Extract the (x, y) coordinate from the center of the cell holding the provided text.  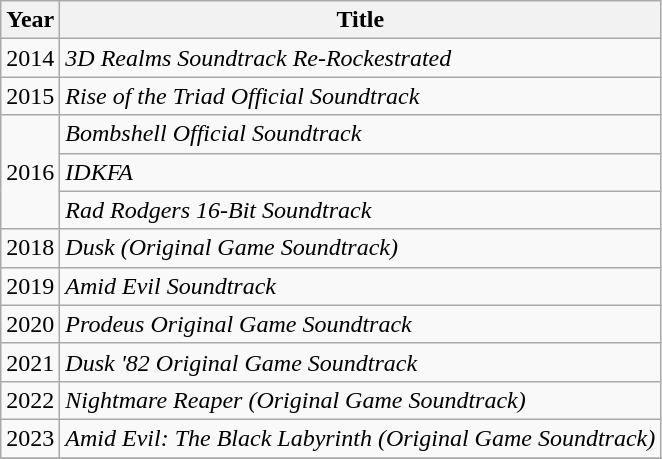
Nightmare Reaper (Original Game Soundtrack) (360, 400)
2020 (30, 324)
Dusk '82 Original Game Soundtrack (360, 362)
Year (30, 20)
2023 (30, 438)
2015 (30, 96)
2019 (30, 286)
Prodeus Original Game Soundtrack (360, 324)
3D Realms Soundtrack Re-Rockestrated (360, 58)
2016 (30, 172)
Title (360, 20)
Amid Evil Soundtrack (360, 286)
2021 (30, 362)
Rise of the Triad Official Soundtrack (360, 96)
Bombshell Official Soundtrack (360, 134)
2014 (30, 58)
Dusk (Original Game Soundtrack) (360, 248)
Rad Rodgers 16-Bit Soundtrack (360, 210)
Amid Evil: The Black Labyrinth (Original Game Soundtrack) (360, 438)
2022 (30, 400)
2018 (30, 248)
IDKFA (360, 172)
